Find where the given text appears and provide that cell's center as (x, y) coordinate. 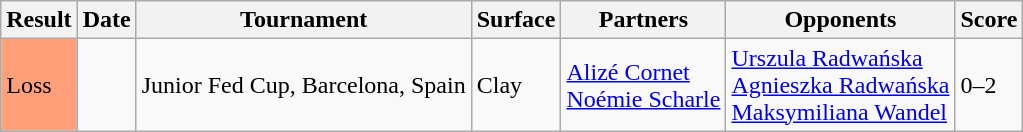
Date (106, 20)
Urszula Radwańska Agnieszka Radwańska Maksymiliana Wandel (840, 85)
Result (39, 20)
Alizé Cornet Noémie Scharle (644, 85)
Partners (644, 20)
Clay (516, 85)
Tournament (304, 20)
Surface (516, 20)
Opponents (840, 20)
Loss (39, 85)
Score (989, 20)
0–2 (989, 85)
Junior Fed Cup, Barcelona, Spain (304, 85)
